For the text-containing cell, return its midpoint in (x, y) coordinate format. 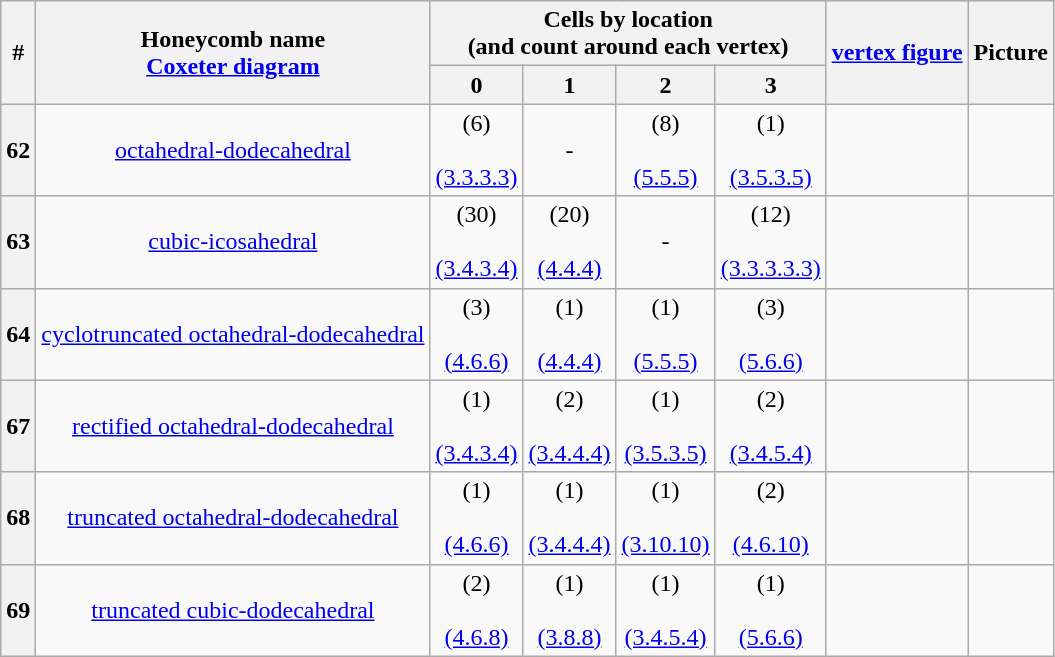
(2)(4.6.8) (476, 610)
Picture (1010, 52)
cyclotruncated octahedral-dodecahedral (233, 334)
2 (666, 85)
(1)(4.6.6) (476, 518)
(1)(3.4.5.4) (666, 610)
# (18, 52)
63 (18, 242)
0 (476, 85)
(1)(3.4.4.4) (570, 518)
truncated cubic-dodecahedral (233, 610)
truncated octahedral-dodecahedral (233, 518)
(6)(3.3.3.3) (476, 150)
(1)(3.8.8) (570, 610)
1 (570, 85)
Honeycomb nameCoxeter diagram (233, 52)
(1)(5.6.6) (770, 610)
62 (18, 150)
64 (18, 334)
68 (18, 518)
(1)(5.5.5) (666, 334)
(30)(3.4.3.4) (476, 242)
Cells by location(and count around each vertex) (628, 34)
(2)(3.4.4.4) (570, 426)
(2)(4.6.10) (770, 518)
69 (18, 610)
octahedral-dodecahedral (233, 150)
(1)(4.4.4) (570, 334)
(1)(3.4.3.4) (476, 426)
cubic-icosahedral (233, 242)
(2)(3.4.5.4) (770, 426)
3 (770, 85)
(3)(5.6.6) (770, 334)
rectified octahedral-dodecahedral (233, 426)
(3)(4.6.6) (476, 334)
(8)(5.5.5) (666, 150)
67 (18, 426)
(20)(4.4.4) (570, 242)
(12)(3.3.3.3.3) (770, 242)
vertex figure (897, 52)
(1)(3.10.10) (666, 518)
